Determine the (X, Y) coordinate at the center of the cell enclosing the given text.  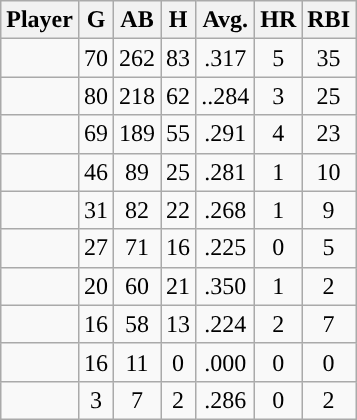
31 (96, 210)
.225 (226, 248)
RBI (329, 20)
HR (278, 20)
10 (329, 172)
218 (138, 96)
262 (138, 58)
55 (178, 134)
4 (278, 134)
27 (96, 248)
..284 (226, 96)
H (178, 20)
AB (138, 20)
11 (138, 362)
71 (138, 248)
46 (96, 172)
189 (138, 134)
60 (138, 286)
89 (138, 172)
.350 (226, 286)
.286 (226, 400)
.224 (226, 324)
Avg. (226, 20)
83 (178, 58)
Player (40, 20)
80 (96, 96)
13 (178, 324)
.291 (226, 134)
.000 (226, 362)
58 (138, 324)
22 (178, 210)
.281 (226, 172)
82 (138, 210)
9 (329, 210)
.317 (226, 58)
23 (329, 134)
35 (329, 58)
20 (96, 286)
.268 (226, 210)
70 (96, 58)
69 (96, 134)
62 (178, 96)
G (96, 20)
21 (178, 286)
